Search for the cell housing the specified text and yield its [x, y] center coordinate. 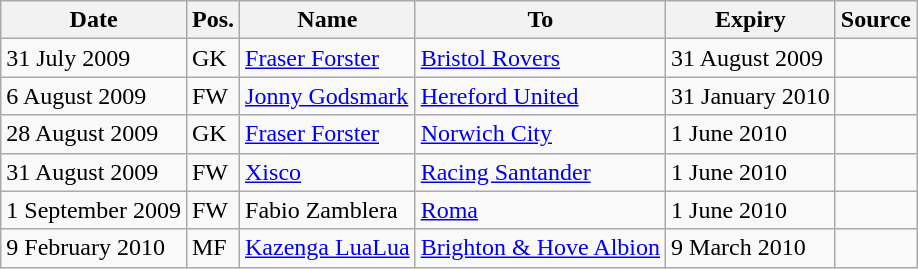
9 March 2010 [751, 248]
9 February 2010 [94, 248]
Pos. [212, 20]
Xisco [328, 172]
Roma [540, 210]
To [540, 20]
6 August 2009 [94, 96]
31 January 2010 [751, 96]
MF [212, 248]
31 July 2009 [94, 58]
Racing Santander [540, 172]
Kazenga LuaLua [328, 248]
1 September 2009 [94, 210]
Norwich City [540, 134]
Name [328, 20]
Fabio Zamblera [328, 210]
28 August 2009 [94, 134]
Bristol Rovers [540, 58]
Source [876, 20]
Jonny Godsmark [328, 96]
Brighton & Hove Albion [540, 248]
Expiry [751, 20]
Hereford United [540, 96]
Date [94, 20]
